Output the (X, Y) coordinate of the center of the cell containing the given text.  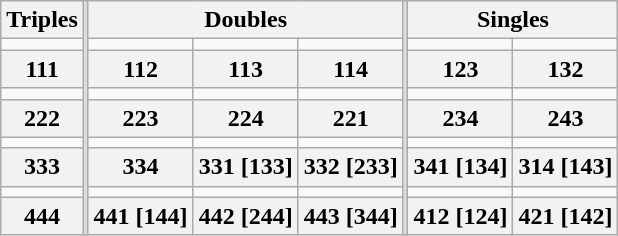
442 [244] (246, 216)
132 (566, 69)
421 [142] (566, 216)
334 (140, 167)
111 (42, 69)
112 (140, 69)
441 [144] (140, 216)
113 (246, 69)
224 (246, 118)
234 (460, 118)
412 [124] (460, 216)
Doubles (246, 20)
444 (42, 216)
123 (460, 69)
243 (566, 118)
331 [133] (246, 167)
221 (350, 118)
341 [134] (460, 167)
332 [233] (350, 167)
443 [344] (350, 216)
222 (42, 118)
333 (42, 167)
114 (350, 69)
314 [143] (566, 167)
Singles (513, 20)
Triples (42, 20)
223 (140, 118)
